Return the (X, Y) coordinate for the center point of the cell that contains the specified text.  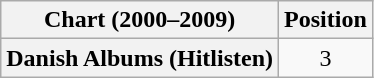
3 (326, 58)
Position (326, 20)
Chart (2000–2009) (140, 20)
Danish Albums (Hitlisten) (140, 58)
